Extract the (X, Y) coordinate from the center of the cell holding the provided text.  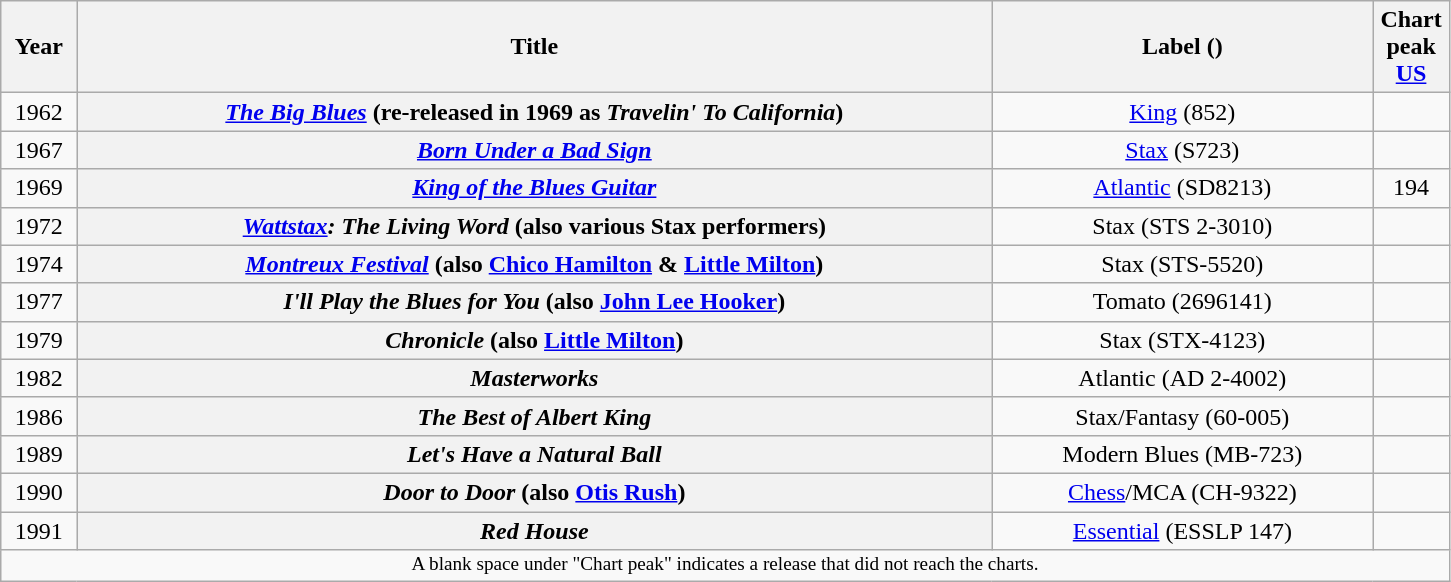
King (852) (1182, 112)
I'll Play the Blues for You (also John Lee Hooker) (534, 302)
Montreux Festival (also Chico Hamilton & Little Milton) (534, 264)
The Best of Albert King (534, 416)
Door to Door (also Otis Rush) (534, 492)
Stax (STS 2-3010) (1182, 226)
Stax (STS-5520) (1182, 264)
A blank space under "Chart peak" indicates a release that did not reach the charts. (725, 566)
1969 (39, 188)
Wattstax: The Living Word (also various Stax performers) (534, 226)
1977 (39, 302)
Stax (S723) (1182, 150)
194 (1411, 188)
1989 (39, 454)
Stax (STX-4123) (1182, 340)
1974 (39, 264)
1990 (39, 492)
Red House (534, 531)
Masterworks (534, 378)
Title (534, 47)
ChartpeakUS (1411, 47)
Chess/MCA (CH-9322) (1182, 492)
Label () (1182, 47)
1967 (39, 150)
King of the Blues Guitar (534, 188)
1986 (39, 416)
Stax/Fantasy (60-005) (1182, 416)
1979 (39, 340)
1982 (39, 378)
1962 (39, 112)
Atlantic (AD 2-4002) (1182, 378)
1991 (39, 531)
Essential (ESSLP 147) (1182, 531)
Atlantic (SD8213) (1182, 188)
The Big Blues (re-released in 1969 as Travelin' To California) (534, 112)
1972 (39, 226)
Year (39, 47)
Tomato (2696141) (1182, 302)
Modern Blues (MB-723) (1182, 454)
Born Under a Bad Sign (534, 150)
Chronicle (also Little Milton) (534, 340)
Let's Have a Natural Ball (534, 454)
